Detect which cell encompasses the target text, then output its [X, Y] center coordinate. 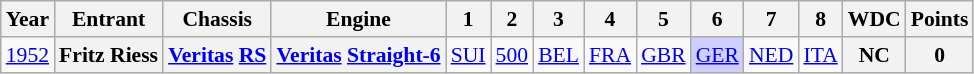
WDC [874, 19]
5 [664, 19]
7 [771, 19]
NC [874, 55]
Chassis [217, 19]
6 [718, 19]
Fritz Riess [108, 55]
8 [820, 19]
1952 [28, 55]
GBR [664, 55]
Year [28, 19]
GER [718, 55]
3 [558, 19]
ITA [820, 55]
Veritas Straight-6 [358, 55]
BEL [558, 55]
SUI [468, 55]
Entrant [108, 19]
FRA [610, 55]
500 [512, 55]
4 [610, 19]
1 [468, 19]
NED [771, 55]
Points [940, 19]
Engine [358, 19]
Veritas RS [217, 55]
2 [512, 19]
0 [940, 55]
